Output the [X, Y] coordinate of the center of the cell containing the given text.  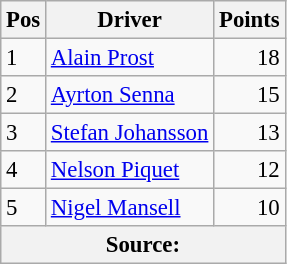
13 [250, 133]
Points [250, 20]
Alain Prost [130, 58]
Nelson Piquet [130, 170]
15 [250, 95]
18 [250, 58]
2 [24, 95]
Ayrton Senna [130, 95]
Source: [143, 245]
10 [250, 208]
1 [24, 58]
Pos [24, 20]
12 [250, 170]
3 [24, 133]
Nigel Mansell [130, 208]
5 [24, 208]
4 [24, 170]
Driver [130, 20]
Stefan Johansson [130, 133]
